Detect which cell encompasses the target text, then output its [x, y] center coordinate. 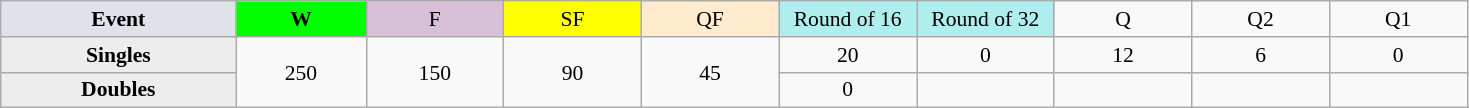
SF [573, 19]
150 [435, 72]
45 [710, 72]
12 [1123, 55]
Event [118, 19]
W [301, 19]
6 [1261, 55]
QF [710, 19]
250 [301, 72]
Round of 16 [848, 19]
Q [1123, 19]
Q1 [1398, 19]
Singles [118, 55]
Q2 [1261, 19]
Round of 32 [985, 19]
20 [848, 55]
Doubles [118, 90]
F [435, 19]
90 [573, 72]
